For the text-containing cell, return its midpoint in [x, y] coordinate format. 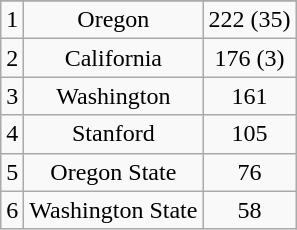
Stanford [114, 134]
Oregon [114, 20]
4 [12, 134]
3 [12, 96]
105 [250, 134]
161 [250, 96]
2 [12, 58]
58 [250, 210]
76 [250, 172]
California [114, 58]
Washington [114, 96]
222 (35) [250, 20]
5 [12, 172]
176 (3) [250, 58]
1 [12, 20]
Oregon State [114, 172]
6 [12, 210]
Washington State [114, 210]
